Return the [x, y] coordinate for the center point of the cell that contains the specified text.  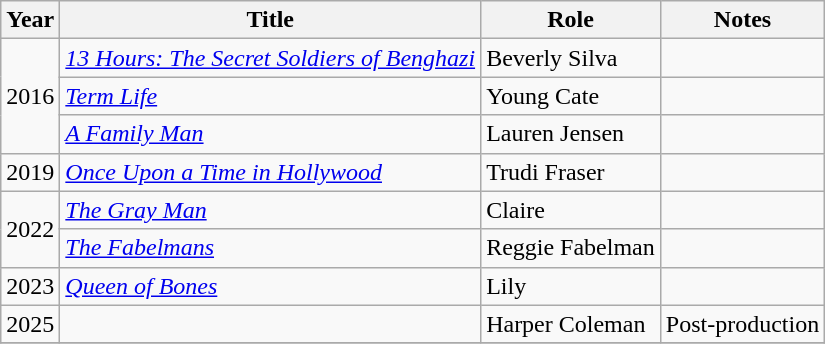
Lily [571, 286]
2025 [30, 324]
The Gray Man [270, 210]
Claire [571, 210]
Notes [742, 20]
A Family Man [270, 134]
2022 [30, 229]
Term Life [270, 96]
Trudi Fraser [571, 172]
2023 [30, 286]
2019 [30, 172]
Title [270, 20]
Lauren Jensen [571, 134]
Harper Coleman [571, 324]
Once Upon a Time in Hollywood [270, 172]
13 Hours: The Secret Soldiers of Benghazi [270, 58]
The Fabelmans [270, 248]
Young Cate [571, 96]
Year [30, 20]
Post-production [742, 324]
Queen of Bones [270, 286]
Role [571, 20]
2016 [30, 96]
Beverly Silva [571, 58]
Reggie Fabelman [571, 248]
